Detect which cell encompasses the target text, then output its [X, Y] center coordinate. 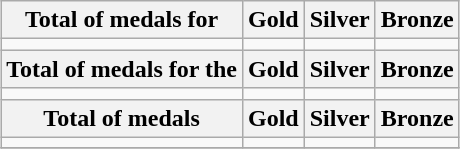
Total of medals [122, 118]
Total of medals for the [122, 69]
Total of medals for [122, 20]
